Find where the given text appears and provide that cell's center as [X, Y] coordinate. 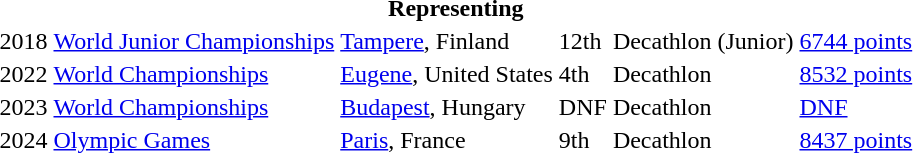
DNF [582, 107]
Budapest, Hungary [447, 107]
Eugene, United States [447, 74]
4th [582, 74]
Tampere, Finland [447, 41]
Decathlon (Junior) [703, 41]
12th [582, 41]
World Junior Championships [194, 41]
